Scan for the cell matching the given text and deliver its (X, Y) coordinate at center. 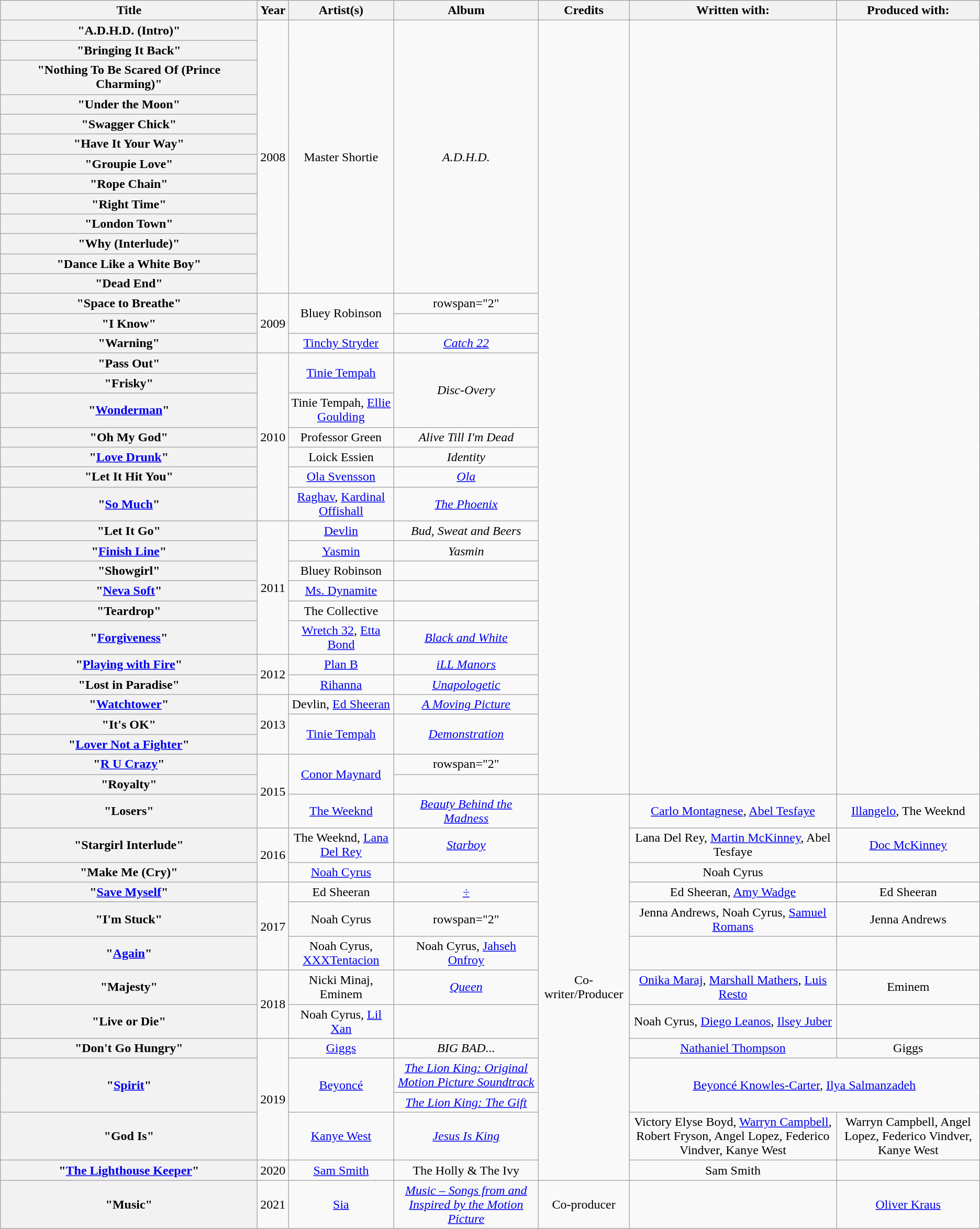
The Collective (341, 611)
Year (273, 10)
"Music" (129, 1204)
Kanye West (341, 1136)
Ola (466, 477)
"Live or Die" (129, 1021)
Alive Till I'm Dead (466, 437)
Jesus Is King (466, 1136)
A.D.H.D. (466, 157)
2013 (273, 724)
2009 (273, 323)
The Weeknd, Lana Del Rey (341, 845)
The Holly & The Ivy (466, 1170)
"Nothing To Be Scared Of (Prince Charming)" (129, 77)
Professor Green (341, 437)
"So Much" (129, 504)
Catch 22 (466, 343)
2020 (273, 1170)
"Oh My God" (129, 437)
"Wonderman" (129, 410)
iLL Manors (466, 665)
"Let It Go" (129, 531)
"I'm Stuck" (129, 919)
Raghav, Kardinal Offishall (341, 504)
"London Town" (129, 224)
The Weeknd (341, 811)
Title (129, 10)
"Royalty" (129, 784)
2012 (273, 675)
Starboy (466, 845)
2021 (273, 1204)
2018 (273, 1004)
Tinchy Stryder (341, 343)
Queen (466, 987)
Ms. Dynamite (341, 590)
"Showgirl" (129, 571)
"Love Drunk" (129, 457)
Jenna Andrews, Noah Cyrus, Samuel Romans (733, 919)
Devlin, Ed Sheeran (341, 705)
2008 (273, 157)
"Teardrop" (129, 611)
2010 (273, 437)
Sia (341, 1204)
"Don't Go Hungry" (129, 1048)
"Let It Hit You" (129, 477)
"Save Myself" (129, 892)
"Space to Breathe" (129, 304)
"Groupie Love" (129, 164)
"Swagger Chick" (129, 124)
Album (466, 10)
Carlo Montagnese, Abel Tesfaye (733, 811)
"Lover Not a Fighter" (129, 744)
"Make Me (Cry)" (129, 872)
"Stargirl Interlude" (129, 845)
Rihanna (341, 685)
"Right Time" (129, 204)
Noah Cyrus, Jahseh Onfroy (466, 953)
"A.D.H.D. (Intro)" (129, 30)
"Dead End" (129, 284)
Identity (466, 457)
Co-producer (584, 1204)
Onika Maraj, Marshall Mathers, Luis Resto (733, 987)
2017 (273, 926)
Master Shortie (341, 157)
Demonstration (466, 734)
"Majesty" (129, 987)
Noah Cyrus, Lil Xan (341, 1021)
"Again" (129, 953)
"Have It Your Way" (129, 144)
2011 (273, 587)
"I Know" (129, 323)
BIG BAD... (466, 1048)
Conor Maynard (341, 774)
÷ (466, 892)
Nathaniel Thompson (733, 1048)
Noah Cyrus, XXXTentacion (341, 953)
"Warning" (129, 343)
"Spirit" (129, 1086)
"Finish Line" (129, 551)
Loick Essien (341, 457)
Devlin (341, 531)
"Under the Moon" (129, 104)
Warryn Campbell, Angel Lopez, Federico Vindver, Kanye West (908, 1136)
A Moving Picture (466, 705)
Plan B (341, 665)
"Watchtower" (129, 705)
"The Lighthouse Keeper" (129, 1170)
The Lion King: The Gift (466, 1102)
The Lion King: Original Motion Picture Soundtrack (466, 1075)
2016 (273, 855)
Lana Del Rey, Martin McKinney, Abel Tesfaye (733, 845)
Written with: (733, 10)
Music – Songs from and Inspired by the Motion Picture (466, 1204)
Co-writer/Producer (584, 987)
"R U Crazy" (129, 764)
Jenna Andrews (908, 919)
"Pass Out" (129, 363)
Noah Cyrus, Diego Leanos, Ilsey Juber (733, 1021)
"Frisky" (129, 383)
The Phoenix (466, 504)
Ed Sheeran, Amy Wadge (733, 892)
Produced with: (908, 10)
Nicki Minaj, Eminem (341, 987)
2015 (273, 791)
"Rope Chain" (129, 184)
"Playing with Fire" (129, 665)
Beyoncé (341, 1086)
Victory Elyse Boyd, Warryn Campbell, Robert Fryson, Angel Lopez, Federico Vindver, Kanye West (733, 1136)
Beauty Behind the Madness (466, 811)
"Why (Interlude)" (129, 243)
Tinie Tempah, Ellie Goulding (341, 410)
"Losers" (129, 811)
Black and White (466, 638)
2019 (273, 1099)
"God Is" (129, 1136)
Illangelo, The Weeknd (908, 811)
"It's OK" (129, 724)
Oliver Kraus (908, 1204)
Unapologetic (466, 685)
Doc McKinney (908, 845)
Credits (584, 10)
"Lost in Paradise" (129, 685)
Eminem (908, 987)
"Dance Like a White Boy" (129, 263)
Artist(s) (341, 10)
"Bringing It Back" (129, 50)
Wretch 32, Etta Bond (341, 638)
"Neva Soft" (129, 590)
Disc-Overy (466, 390)
Bud, Sweat and Beers (466, 531)
"Forgiveness" (129, 638)
Ola Svensson (341, 477)
Beyoncé Knowles-Carter, Ilya Salmanzadeh (805, 1086)
